Capture the cell that displays the provided text and extract its [x, y] central coordinate. 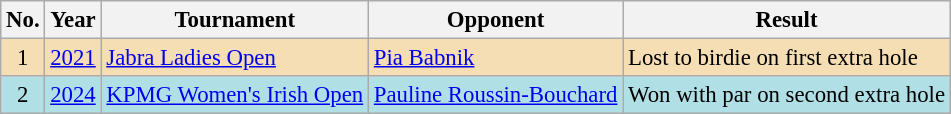
Pauline Roussin-Bouchard [496, 95]
2024 [73, 95]
KPMG Women's Irish Open [234, 95]
Opponent [496, 20]
Result [787, 20]
Jabra Ladies Open [234, 58]
2 [23, 95]
Year [73, 20]
Tournament [234, 20]
Won with par on second extra hole [787, 95]
Pia Babnik [496, 58]
No. [23, 20]
1 [23, 58]
2021 [73, 58]
Lost to birdie on first extra hole [787, 58]
